Identify which cell holds the provided text, then report its (X, Y) central coordinate. 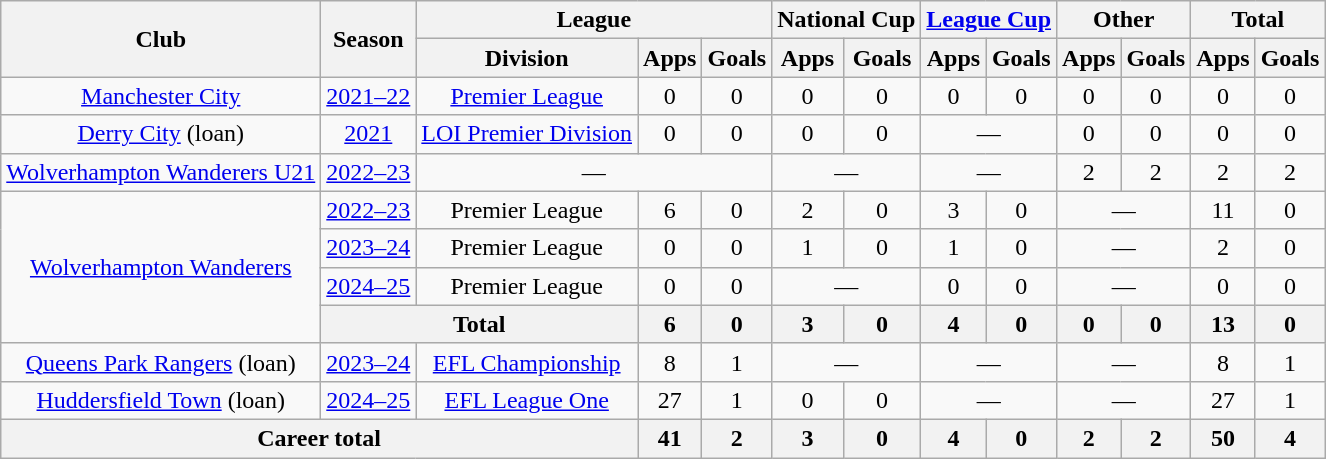
Manchester City (161, 96)
Wolverhampton Wanderers (161, 267)
Division (527, 58)
41 (670, 438)
Huddersfield Town (loan) (161, 400)
50 (1223, 438)
EFL League One (527, 400)
Queens Park Rangers (loan) (161, 362)
League Cup (989, 20)
Club (161, 39)
Wolverhampton Wanderers U21 (161, 172)
Career total (320, 438)
2021–22 (368, 96)
National Cup (846, 20)
Derry City (loan) (161, 134)
Season (368, 39)
LOI Premier Division (527, 134)
2021 (368, 134)
11 (1223, 210)
League (594, 20)
Other (1124, 20)
13 (1223, 324)
EFL Championship (527, 362)
